Extract the (X, Y) coordinate from the center of the cell holding the provided text.  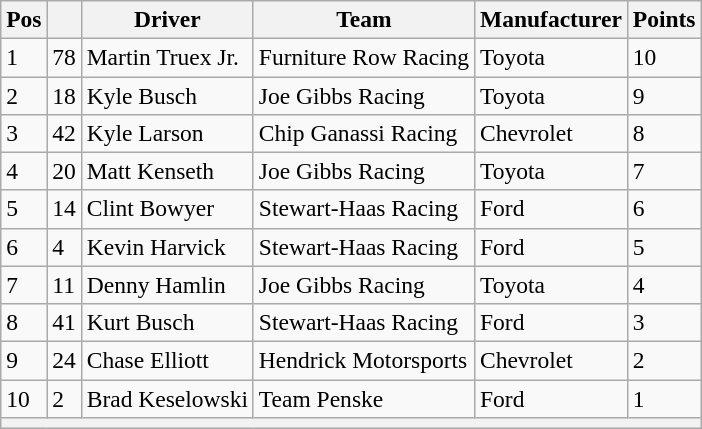
Kyle Busch (167, 95)
Pos (24, 19)
Denny Hamlin (167, 285)
Team (364, 19)
Kevin Harvick (167, 247)
Points (664, 19)
78 (64, 57)
Brad Keselowski (167, 398)
11 (64, 285)
Clint Bowyer (167, 209)
41 (64, 322)
Driver (167, 19)
Manufacturer (552, 19)
Chip Ganassi Racing (364, 133)
Kyle Larson (167, 133)
Team Penske (364, 398)
Matt Kenseth (167, 171)
Furniture Row Racing (364, 57)
18 (64, 95)
20 (64, 171)
Martin Truex Jr. (167, 57)
14 (64, 209)
Kurt Busch (167, 322)
24 (64, 360)
42 (64, 133)
Hendrick Motorsports (364, 360)
Chase Elliott (167, 360)
